Capture the cell that displays the provided text and extract its (X, Y) central coordinate. 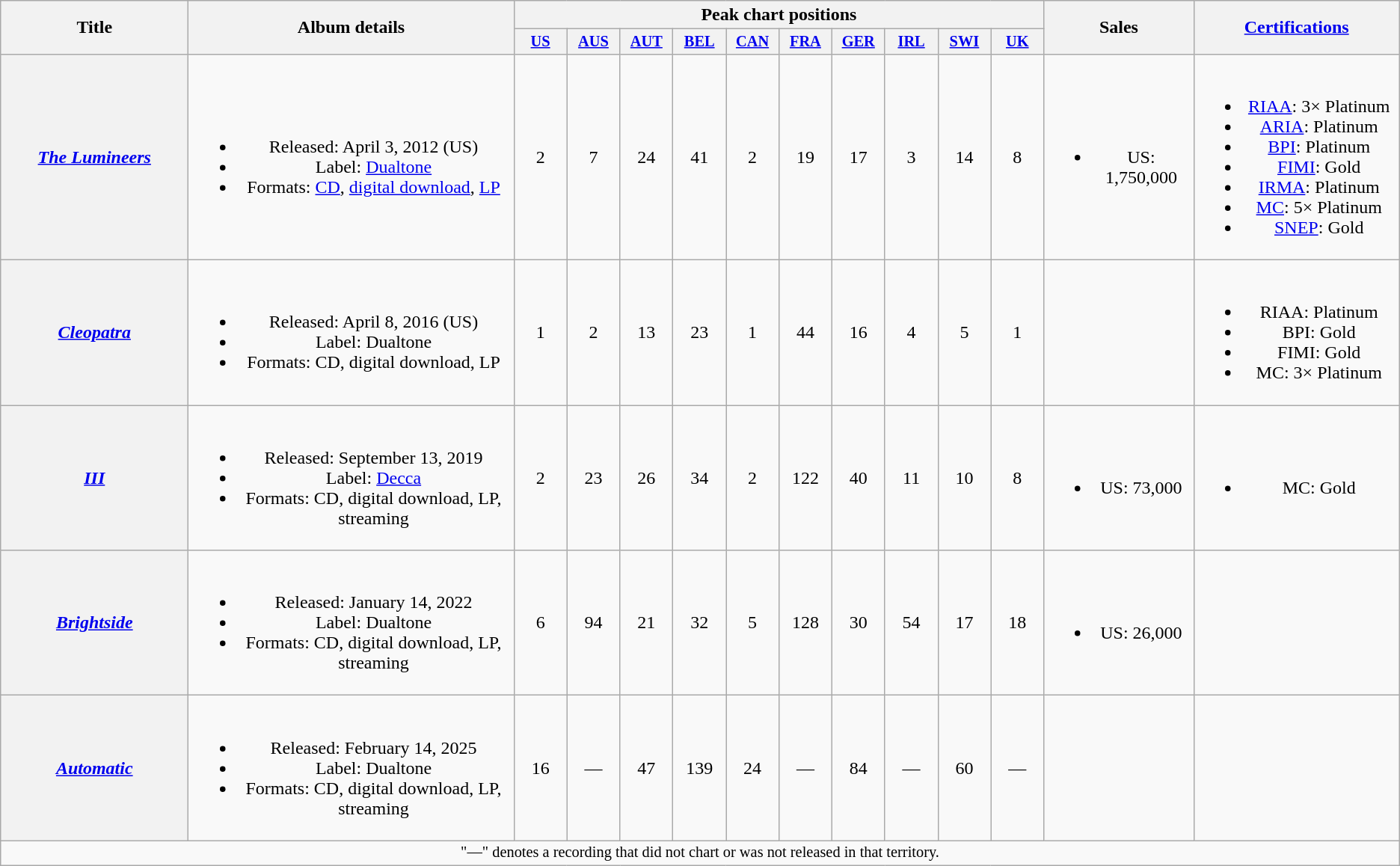
6 (540, 623)
Certifications (1297, 28)
US: 26,000 (1119, 623)
"—" denotes a recording that did not chart or was not released in that territory. (700, 853)
Brightside (94, 623)
Released: April 3, 2012 (US)Label: DualtoneFormats: CD, digital download, LP (351, 157)
US: 73,000 (1119, 478)
Released: September 13, 2019Label: DeccaFormats: CD, digital download, LP, streaming (351, 478)
32 (700, 623)
RIAA: 3× PlatinumARIA: PlatinumBPI: PlatinumFIMI: GoldIRMA: PlatinumMC: 5× PlatinumSNEP: Gold (1297, 157)
AUS (594, 42)
RIAA: PlatinumBPI: GoldFIMI: GoldMC: 3× Platinum (1297, 333)
Peak chart positions (779, 15)
SWI (965, 42)
60 (965, 768)
47 (646, 768)
40 (859, 478)
94 (594, 623)
26 (646, 478)
122 (805, 478)
US: 1,750,000 (1119, 157)
13 (646, 333)
BEL (700, 42)
18 (1017, 623)
Title (94, 28)
21 (646, 623)
MC: Gold (1297, 478)
Released: February 14, 2025Label: DualtoneFormats: CD, digital download, LP, streaming (351, 768)
14 (965, 157)
4 (911, 333)
7 (594, 157)
AUT (646, 42)
III (94, 478)
30 (859, 623)
Automatic (94, 768)
10 (965, 478)
Sales (1119, 28)
19 (805, 157)
41 (700, 157)
The Lumineers (94, 157)
GER (859, 42)
139 (700, 768)
3 (911, 157)
UK (1017, 42)
11 (911, 478)
44 (805, 333)
Released: April 8, 2016 (US)Label: DualtoneFormats: CD, digital download, LP (351, 333)
FRA (805, 42)
128 (805, 623)
Album details (351, 28)
84 (859, 768)
US (540, 42)
34 (700, 478)
CAN (752, 42)
Cleopatra (94, 333)
54 (911, 623)
Released: January 14, 2022Label: DualtoneFormats: CD, digital download, LP, streaming (351, 623)
IRL (911, 42)
